Detect which cell encompasses the target text, then output its (x, y) center coordinate. 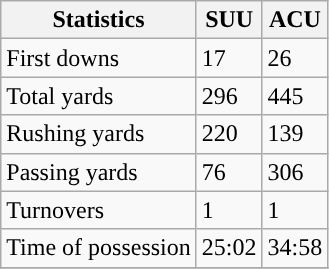
306 (295, 172)
SUU (229, 20)
17 (229, 58)
Total yards (99, 96)
First downs (99, 58)
Turnovers (99, 210)
Time of possession (99, 248)
Rushing yards (99, 134)
25:02 (229, 248)
34:58 (295, 248)
139 (295, 134)
ACU (295, 20)
220 (229, 134)
Passing yards (99, 172)
296 (229, 96)
76 (229, 172)
Statistics (99, 20)
445 (295, 96)
26 (295, 58)
